Locate the cell with the specified text and output its [X, Y] center coordinate. 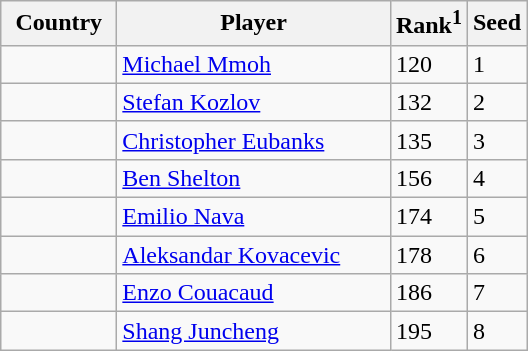
1 [496, 64]
5 [496, 217]
120 [428, 64]
178 [428, 255]
Rank1 [428, 24]
Christopher Eubanks [254, 140]
132 [428, 102]
Country [59, 24]
Shang Juncheng [254, 331]
7 [496, 293]
Seed [496, 24]
4 [496, 178]
Aleksandar Kovacevic [254, 255]
186 [428, 293]
195 [428, 331]
Enzo Couacaud [254, 293]
Stefan Kozlov [254, 102]
Player [254, 24]
Michael Mmoh [254, 64]
Ben Shelton [254, 178]
156 [428, 178]
8 [496, 331]
174 [428, 217]
135 [428, 140]
2 [496, 102]
3 [496, 140]
6 [496, 255]
Emilio Nava [254, 217]
